Provide the (x, y) coordinate of the cell's center where the given text is located.  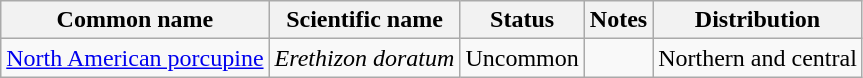
North American porcupine (135, 58)
Status (522, 20)
Erethizon doratum (364, 58)
Northern and central (758, 58)
Common name (135, 20)
Distribution (758, 20)
Scientific name (364, 20)
Notes (618, 20)
Uncommon (522, 58)
